Capture the cell that displays the provided text and extract its (x, y) central coordinate. 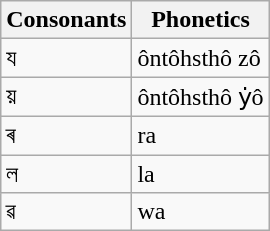
wa (200, 212)
ৱ (66, 212)
Phonetics (200, 20)
ৰ (66, 135)
ra (200, 135)
ল (66, 173)
Consonants (66, 20)
য় (66, 97)
ôntôhsthô ẏô (200, 97)
la (200, 173)
ôntôhsthô zô (200, 58)
য (66, 58)
